Locate the cell with the specified text and output its (x, y) center coordinate. 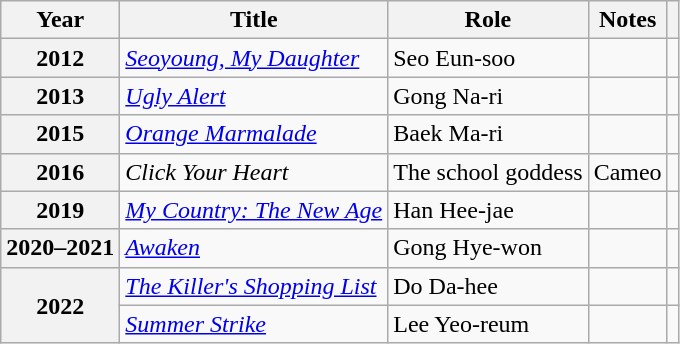
2013 (60, 96)
My Country: The New Age (254, 210)
Notes (628, 20)
2020–2021 (60, 248)
Title (254, 20)
2016 (60, 172)
Do Da-hee (488, 286)
Han Hee-jae (488, 210)
Gong Hye-won (488, 248)
2012 (60, 58)
Cameo (628, 172)
Role (488, 20)
Awaken (254, 248)
Orange Marmalade (254, 134)
The school goddess (488, 172)
Lee Yeo-reum (488, 324)
Click Your Heart (254, 172)
The Killer's Shopping List (254, 286)
Ugly Alert (254, 96)
Baek Ma-ri (488, 134)
Seo Eun-soo (488, 58)
Gong Na-ri (488, 96)
Year (60, 20)
2022 (60, 305)
2015 (60, 134)
Summer Strike (254, 324)
Seoyoung, My Daughter (254, 58)
2019 (60, 210)
